Return [x, y] of the center of cell containing provided text 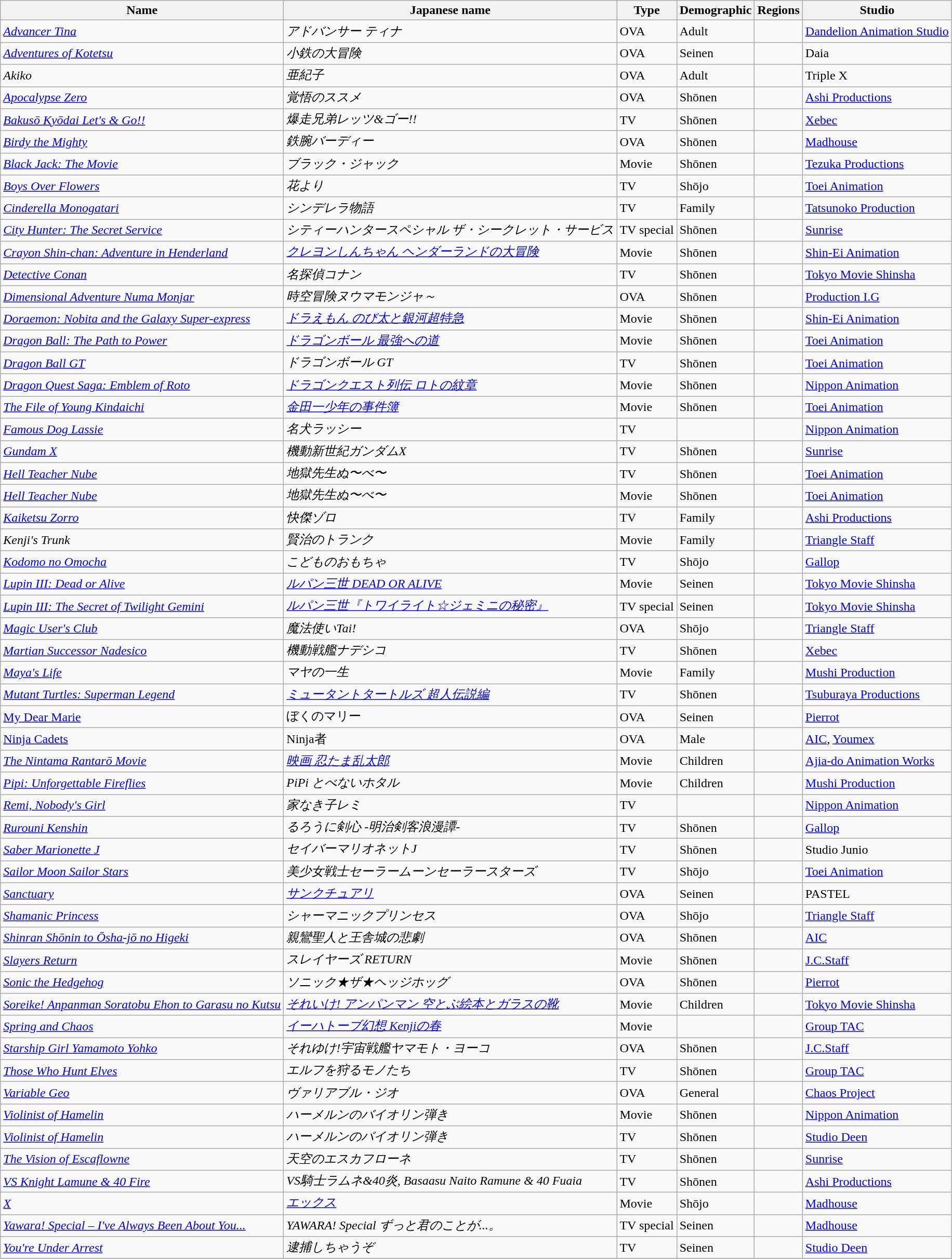
家なき子レミ [450, 805]
Shinran Shōnin to Ōsha-jō no Higeki [142, 938]
Daia [877, 53]
機動戦艦ナデシコ [450, 651]
Chaos Project [877, 1093]
ぼくのマリー [450, 717]
The Vision of Escaflowne [142, 1160]
シンデレラ物語 [450, 208]
名探偵コナン [450, 274]
Rurouni Kenshin [142, 827]
Tsuburaya Productions [877, 695]
Sonic the Hedgehog [142, 982]
ソニック★ザ★ヘッジホッグ [450, 982]
VS Knight Lamune & 40 Fire [142, 1182]
Adventures of Kotetsu [142, 53]
花より [450, 186]
Starship Girl Yamamoto Yohko [142, 1049]
Kaiketsu Zorro [142, 518]
親鸞聖人と王舎城の悲劇 [450, 938]
金田一少年の事件簿 [450, 407]
Ninja Cadets [142, 739]
Doraemon: Nobita and the Galaxy Super-express [142, 319]
こどものおもちゃ [450, 562]
Yawara! Special – I've Always Been About You... [142, 1225]
Type [646, 10]
YAWARA! Special ずっと君のことが...。 [450, 1225]
Soreike! Anpanman Soratobu Ehon to Garasu no Kutsu [142, 1005]
ブラック・ジャック [450, 164]
Studio [877, 10]
Lupin III: Dead or Alive [142, 584]
The File of Young Kindaichi [142, 407]
Maya's Life [142, 672]
Regions [778, 10]
Ninja者 [450, 739]
ドラゴンクエスト列伝 ロトの紋章 [450, 386]
VS騎士ラムネ&40炎, Basaasu Naito Ramune & 40 Fuaia [450, 1182]
Akiko [142, 76]
AIC, Youmex [877, 739]
シャーマニックプリンセス [450, 916]
Gundam X [142, 452]
Japanese name [450, 10]
クレヨンしんちゃん ヘンダーランドの大冒険 [450, 253]
Studio Junio [877, 850]
Shamanic Princess [142, 916]
Advancer Tina [142, 31]
ミュータントタートルズ 超人伝説編 [450, 695]
Production I.G [877, 297]
サンクチュアリ [450, 894]
セイバーマリオネットJ [450, 850]
るろうに剣心 -明治剣客浪漫譚- [450, 827]
City Hunter: The Secret Service [142, 231]
Dimensional Adventure Numa Monjar [142, 297]
You're Under Arrest [142, 1248]
ドラえもん のび太と銀河超特急 [450, 319]
それゆけ!宇宙戦艦ヤマモト・ヨーコ [450, 1049]
美少女戦士セーラームーンセーラースターズ [450, 872]
ルパン三世 DEAD OR ALIVE [450, 584]
亜紀子 [450, 76]
ドラゴンボール 最強への道 [450, 341]
小鉄の大冒険 [450, 53]
マヤの一生 [450, 672]
エルフを狩るモノたち [450, 1070]
シティーハンタースペシャル ザ・シークレット・サービス [450, 231]
Variable Geo [142, 1093]
Boys Over Flowers [142, 186]
イーハトーブ幻想 Kenjiの春 [450, 1027]
爆走兄弟レッツ&ゴー!! [450, 120]
魔法使いTai! [450, 629]
鉄腕バーディー [450, 142]
逮捕しちゃうぞ [450, 1248]
Spring and Chaos [142, 1027]
エックス [450, 1203]
Magic User's Club [142, 629]
Dandelion Animation Studio [877, 31]
AIC [877, 938]
Lupin III: The Secret of Twilight Gemini [142, 606]
Dragon Quest Saga: Emblem of Roto [142, 386]
Bakusō Kyōdai Let's & Go!! [142, 120]
Kenji's Trunk [142, 540]
Martian Successor Nadesico [142, 651]
General [716, 1093]
ルパン三世『トワイライト☆ジェミニの秘密』 [450, 606]
Tezuka Productions [877, 164]
Those Who Hunt Elves [142, 1070]
Ajia-do Animation Works [877, 761]
機動新世紀ガンダムX [450, 452]
ドラゴンボール GT [450, 363]
映画 忍たま乱太郎 [450, 761]
Dragon Ball GT [142, 363]
Crayon Shin-chan: Adventure in Henderland [142, 253]
Black Jack: The Movie [142, 164]
名犬ラッシー [450, 429]
それいけ! アンパンマン 空とぶ絵本とガラスの靴 [450, 1005]
Sanctuary [142, 894]
スレイヤーズ RETURN [450, 960]
Dragon Ball: The Path to Power [142, 341]
Saber Marionette J [142, 850]
賢治のトランク [450, 540]
The Nintama Rantarō Movie [142, 761]
Cinderella Monogatari [142, 208]
X [142, 1203]
Mutant Turtles: Superman Legend [142, 695]
Slayers Return [142, 960]
時空冒険ヌウマモンジャ～ [450, 297]
ヴァリアブル・ジオ [450, 1093]
Male [716, 739]
My Dear Marie [142, 717]
Remi, Nobody's Girl [142, 805]
Birdy the Mighty [142, 142]
快傑ゾロ [450, 518]
Kodomo no Omocha [142, 562]
PiPi とべないホタル [450, 784]
Triple X [877, 76]
天空のエスカフローネ [450, 1160]
アドバンサー ティナ [450, 31]
覚悟のススメ [450, 98]
Detective Conan [142, 274]
Demographic [716, 10]
Name [142, 10]
Apocalypse Zero [142, 98]
Famous Dog Lassie [142, 429]
PASTEL [877, 894]
Pipi: Unforgettable Fireflies [142, 784]
Tatsunoko Production [877, 208]
Sailor Moon Sailor Stars [142, 872]
